Find where the given text appears and provide that cell's center as (X, Y) coordinate. 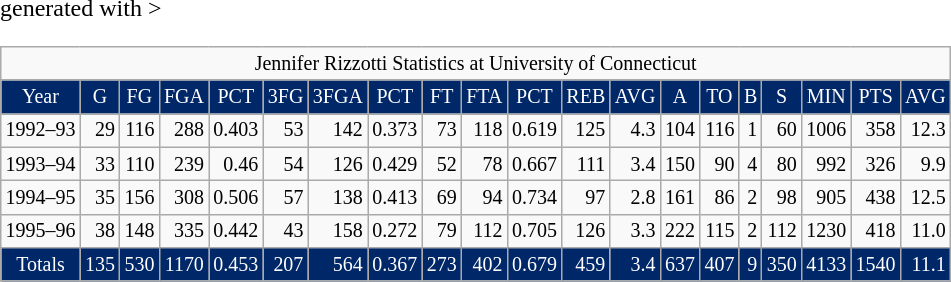
60 (782, 130)
35 (100, 198)
A (680, 96)
FG (140, 96)
111 (586, 164)
150 (680, 164)
161 (680, 198)
222 (680, 230)
12.5 (925, 198)
1006 (826, 130)
1992–93 (40, 130)
335 (184, 230)
530 (140, 264)
FGA (184, 96)
308 (184, 198)
FT (442, 96)
0.403 (236, 130)
358 (876, 130)
12.3 (925, 130)
FTA (485, 96)
115 (720, 230)
MIN (826, 96)
288 (184, 130)
0.442 (236, 230)
4 (750, 164)
2.8 (635, 198)
53 (286, 130)
637 (680, 264)
PTS (876, 96)
3.3 (635, 230)
79 (442, 230)
110 (140, 164)
S (782, 96)
11.1 (925, 264)
1 (750, 130)
1994–95 (40, 198)
0.619 (534, 130)
0.367 (395, 264)
0.705 (534, 230)
135 (100, 264)
1993–94 (40, 164)
407 (720, 264)
78 (485, 164)
402 (485, 264)
125 (586, 130)
98 (782, 198)
90 (720, 164)
REB (586, 96)
104 (680, 130)
38 (100, 230)
1170 (184, 264)
52 (442, 164)
3FGA (338, 96)
459 (586, 264)
33 (100, 164)
73 (442, 130)
Year (40, 96)
9 (750, 264)
0.506 (236, 198)
Jennifer Rizzotti Statistics at University of Connecticut (476, 64)
992 (826, 164)
G (100, 96)
0.453 (236, 264)
1995–96 (40, 230)
118 (485, 130)
0.679 (534, 264)
138 (338, 198)
0.413 (395, 198)
350 (782, 264)
0.272 (395, 230)
Totals (40, 264)
11.0 (925, 230)
B (750, 96)
0.667 (534, 164)
158 (338, 230)
54 (286, 164)
86 (720, 198)
905 (826, 198)
326 (876, 164)
156 (140, 198)
0.429 (395, 164)
0.373 (395, 130)
57 (286, 198)
1540 (876, 264)
1230 (826, 230)
438 (876, 198)
239 (184, 164)
94 (485, 198)
4133 (826, 264)
3FG (286, 96)
69 (442, 198)
0.734 (534, 198)
TO (720, 96)
29 (100, 130)
4.3 (635, 130)
80 (782, 164)
43 (286, 230)
9.9 (925, 164)
273 (442, 264)
207 (286, 264)
0.46 (236, 164)
564 (338, 264)
97 (586, 198)
148 (140, 230)
418 (876, 230)
142 (338, 130)
